Scan for the cell matching the given text and deliver its (x, y) coordinate at center. 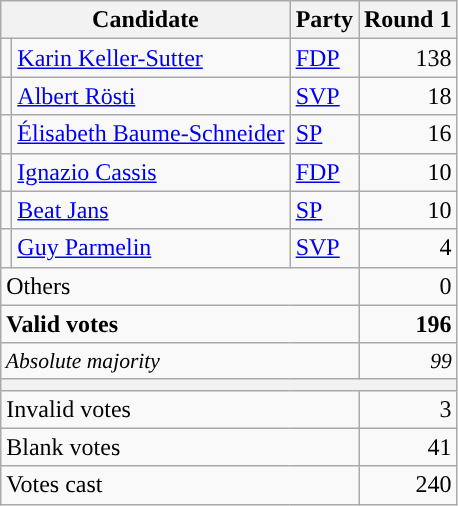
Albert Rösti (151, 96)
Candidate (146, 20)
Beat Jans (151, 210)
Élisabeth Baume-Schneider (151, 134)
138 (407, 58)
Ignazio Cassis (151, 172)
0 (407, 286)
Invalid votes (180, 409)
99 (407, 361)
Votes cast (180, 485)
18 (407, 96)
196 (407, 324)
Valid votes (180, 324)
Guy Parmelin (151, 248)
Karin Keller-Sutter (151, 58)
41 (407, 447)
Absolute majority (180, 361)
16 (407, 134)
Blank votes (180, 447)
Party (324, 20)
3 (407, 409)
Others (180, 286)
240 (407, 485)
Round 1 (407, 20)
4 (407, 248)
